Identify which cell holds the provided text, then report its (x, y) central coordinate. 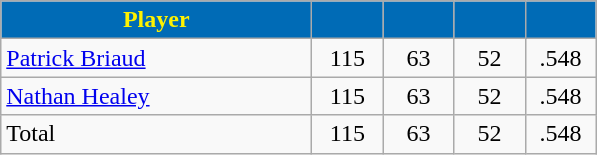
Total (156, 134)
Nathan Healey (156, 96)
Patrick Briaud (156, 58)
Player (156, 20)
